Provide the [x, y] coordinate of the cell's center where the given text is located.  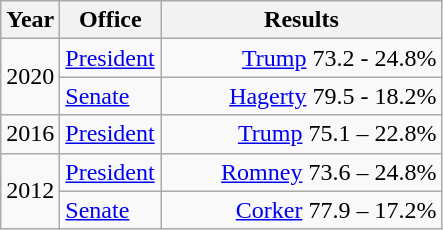
Year [30, 20]
Corker 77.9 – 17.2% [302, 210]
Trump 75.1 – 22.8% [302, 134]
Hagerty 79.5 - 18.2% [302, 96]
Trump 73.2 - 24.8% [302, 58]
2012 [30, 191]
Romney 73.6 – 24.8% [302, 172]
2020 [30, 77]
Results [302, 20]
Office [110, 20]
2016 [30, 134]
